Locate the cell with the specified text and output its (X, Y) center coordinate. 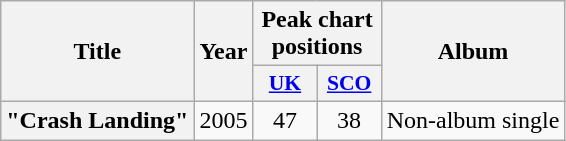
2005 (224, 120)
"Crash Landing" (98, 120)
Non-album single (473, 120)
Title (98, 52)
Peak chart positions (317, 34)
47 (285, 120)
Year (224, 52)
Album (473, 52)
38 (349, 120)
SCO (349, 84)
UK (285, 84)
